Return the (x, y) coordinate for the center point of the cell that contains the specified text.  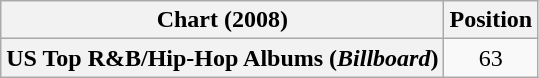
63 (491, 58)
Position (491, 20)
Chart (2008) (222, 20)
US Top R&B/Hip-Hop Albums (Billboard) (222, 58)
